Identify which cell holds the provided text, then report its [X, Y] central coordinate. 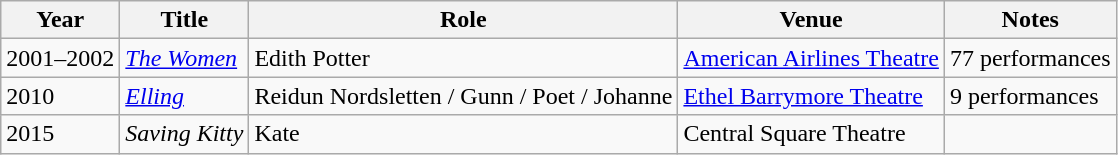
American Airlines Theatre [812, 58]
Saving Kitty [184, 134]
Kate [464, 134]
Venue [812, 20]
Central Square Theatre [812, 134]
Reidun Nordsletten / Gunn / Poet / Johanne [464, 96]
2010 [60, 96]
2015 [60, 134]
Notes [1030, 20]
Title [184, 20]
The Women [184, 58]
Year [60, 20]
Elling [184, 96]
77 performances [1030, 58]
9 performances [1030, 96]
Ethel Barrymore Theatre [812, 96]
Edith Potter [464, 58]
Role [464, 20]
2001–2002 [60, 58]
